From the cell containing the given text, extract its center point as [x, y] coordinate. 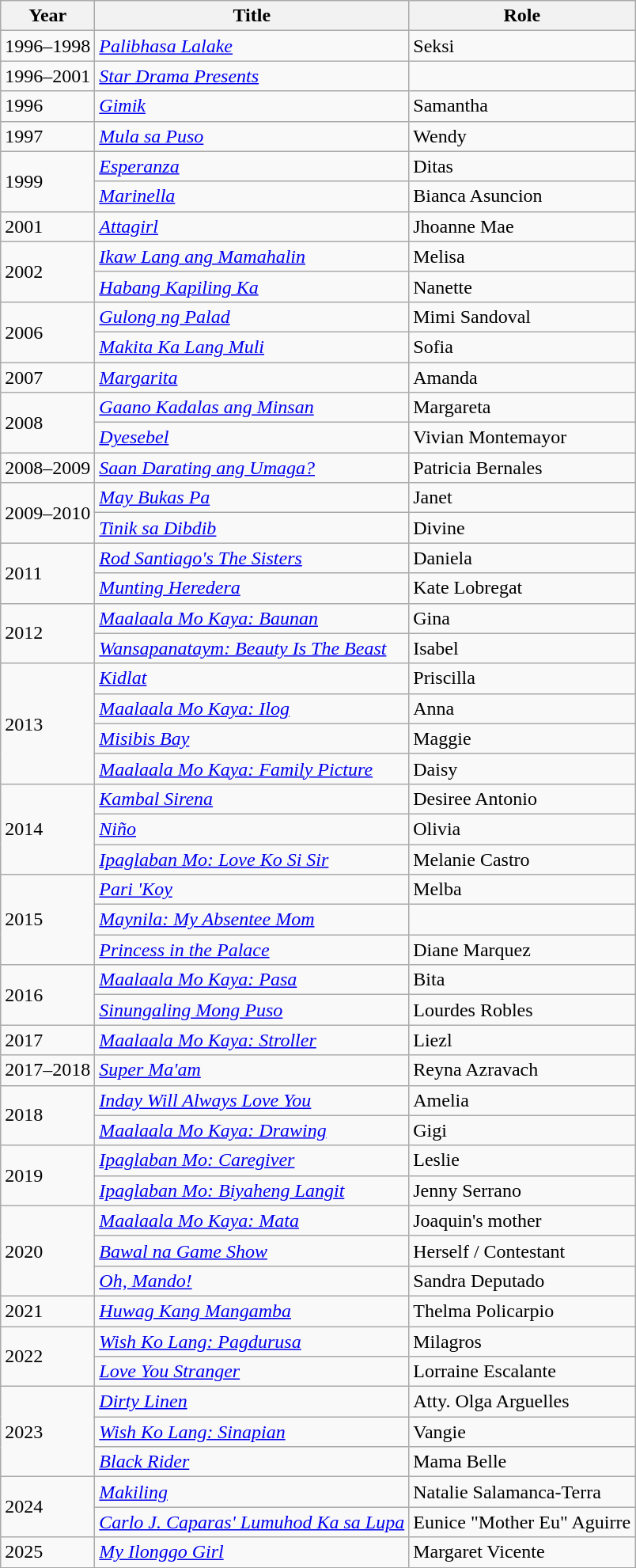
Black Rider [252, 1462]
My Ilonggo Girl [252, 1552]
2008–2009 [47, 468]
Inday Will Always Love You [252, 1100]
Diane Marquez [522, 950]
Daisy [522, 769]
2012 [47, 633]
Dyesebel [252, 438]
Huwag Kang Mangamba [252, 1311]
Habang Kapiling Ka [252, 287]
Wish Ko Lang: Pagdurusa [252, 1342]
Wendy [522, 136]
Jhoanne Mae [522, 226]
Seksi [522, 46]
2015 [47, 920]
2009–2010 [47, 513]
Lorraine Escalante [522, 1372]
Priscilla [522, 678]
Patricia Bernales [522, 468]
Maalaala Mo Kaya: Pasa [252, 980]
Melisa [522, 256]
Mama Belle [522, 1462]
Attagirl [252, 226]
Saan Darating ang Umaga? [252, 468]
Princess in the Palace [252, 950]
Ipaglaban Mo: Love Ko Si Sir [252, 859]
Anna [522, 708]
Wish Ko Lang: Sinapian [252, 1432]
Gina [522, 618]
Maggie [522, 738]
2018 [47, 1115]
Pari 'Koy [252, 890]
2007 [47, 378]
Margarita [252, 378]
Sandra Deputado [522, 1281]
Milagros [522, 1342]
2022 [47, 1357]
2014 [47, 829]
Herself / Contestant [522, 1251]
2013 [47, 723]
Ipaglaban Mo: Biyaheng Langit [252, 1190]
Melba [522, 890]
Natalie Salamanca-Terra [522, 1492]
2024 [47, 1507]
Daniela [522, 558]
2016 [47, 995]
Janet [522, 498]
Reyna Azravach [522, 1070]
Tinik sa Dibdib [252, 528]
1996–1998 [47, 46]
Isabel [522, 648]
Divine [522, 528]
Misibis Bay [252, 738]
Palibhasa Lalake [252, 46]
Maalaala Mo Kaya: Ilog [252, 708]
Jenny Serrano [522, 1190]
Eunice "Mother Eu" Aguirre [522, 1522]
Gaano Kadalas ang Minsan [252, 408]
Love You Stranger [252, 1372]
Makita Ka Lang Muli [252, 347]
Gulong ng Palad [252, 317]
Amelia [522, 1100]
2019 [47, 1175]
Gigi [522, 1130]
Vangie [522, 1432]
Ditas [522, 166]
Liezl [522, 1040]
2023 [47, 1432]
2025 [47, 1552]
2006 [47, 332]
2001 [47, 226]
Mula sa Puso [252, 136]
Vivian Montemayor [522, 438]
Desiree Antonio [522, 799]
Melanie Castro [522, 859]
Samantha [522, 106]
Kate Lobregat [522, 588]
Niño [252, 829]
Bita [522, 980]
Star Drama Presents [252, 76]
2017 [47, 1040]
Olivia [522, 829]
Gimik [252, 106]
Bianca Asuncion [522, 196]
1997 [47, 136]
1999 [47, 181]
Leslie [522, 1160]
Maalaala Mo Kaya: Baunan [252, 618]
Munting Heredera [252, 588]
Joaquin's mother [522, 1221]
Maalaala Mo Kaya: Family Picture [252, 769]
Oh, Mando! [252, 1281]
Atty. Olga Arguelles [522, 1402]
2020 [47, 1251]
Ikaw Lang ang Mamahalin [252, 256]
Role [522, 16]
2011 [47, 573]
2002 [47, 271]
Amanda [522, 378]
Lourdes Robles [522, 1010]
2008 [47, 423]
Title [252, 16]
Maynila: My Absentee Mom [252, 920]
Sofia [522, 347]
1996–2001 [47, 76]
Wansapanataym: Beauty Is The Beast [252, 648]
2017–2018 [47, 1070]
Makiling [252, 1492]
2021 [47, 1311]
Rod Santiago's The Sisters [252, 558]
Marinella [252, 196]
Thelma Policarpio [522, 1311]
Carlo J. Caparas' Lumuhod Ka sa Lupa [252, 1522]
Kambal Sirena [252, 799]
Nanette [522, 287]
Sinungaling Mong Puso [252, 1010]
Bawal na Game Show [252, 1251]
Dirty Linen [252, 1402]
Super Ma'am [252, 1070]
Esperanza [252, 166]
Mimi Sandoval [522, 317]
Margaret Vicente [522, 1552]
1996 [47, 106]
Year [47, 16]
Margareta [522, 408]
Kidlat [252, 678]
Maalaala Mo Kaya: Drawing [252, 1130]
Maalaala Mo Kaya: Stroller [252, 1040]
Maalaala Mo Kaya: Mata [252, 1221]
Ipaglaban Mo: Caregiver [252, 1160]
May Bukas Pa [252, 498]
